Return the (X, Y) coordinate for the center point of the cell that contains the specified text.  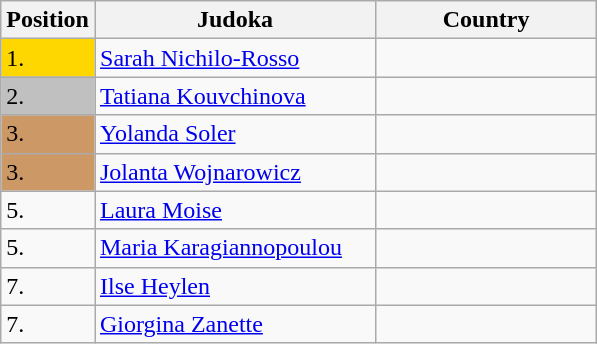
Tatiana Kouvchinova (234, 96)
Jolanta Wojnarowicz (234, 172)
2. (48, 96)
Position (48, 20)
Laura Moise (234, 210)
Giorgina Zanette (234, 324)
1. (48, 58)
Judoka (234, 20)
Country (486, 20)
Yolanda Soler (234, 134)
Maria Karagiannopoulou (234, 248)
Sarah Nichilo-Rosso (234, 58)
Ilse Heylen (234, 286)
